From the cell containing the given text, extract its center point as (x, y) coordinate. 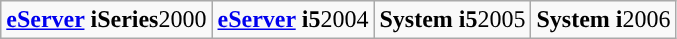
System i2006 (604, 20)
System i52005 (452, 20)
eServer iSeries2000 (106, 20)
eServer i52004 (293, 20)
